Return the [x, y] coordinate for the center point of the cell that contains the specified text.  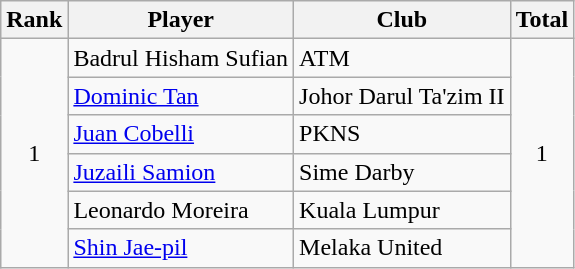
ATM [402, 58]
Club [402, 20]
Juan Cobelli [181, 134]
Kuala Lumpur [402, 210]
PKNS [402, 134]
Juzaili Samion [181, 172]
Total [542, 20]
Dominic Tan [181, 96]
Leonardo Moreira [181, 210]
Rank [34, 20]
Badrul Hisham Sufian [181, 58]
Sime Darby [402, 172]
Player [181, 20]
Johor Darul Ta'zim II [402, 96]
Shin Jae-pil [181, 248]
Melaka United [402, 248]
